Identify which cell holds the provided text, then report its (x, y) central coordinate. 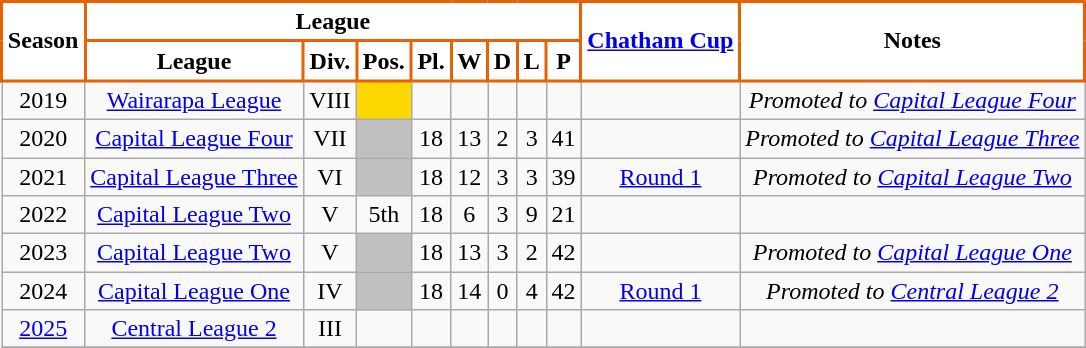
Chatham Cup (660, 42)
Season (44, 42)
5th (384, 215)
III (330, 329)
2021 (44, 177)
IV (330, 291)
2024 (44, 291)
0 (503, 291)
Capital League Three (194, 177)
39 (564, 177)
VI (330, 177)
W (470, 61)
Div. (330, 61)
2025 (44, 329)
2020 (44, 138)
Capital League One (194, 291)
VII (330, 138)
Promoted to Capital League Four (912, 100)
14 (470, 291)
2019 (44, 100)
Notes (912, 42)
2023 (44, 253)
Promoted to Capital League Two (912, 177)
Pl. (431, 61)
Pos. (384, 61)
Wairarapa League (194, 100)
21 (564, 215)
Capital League Four (194, 138)
2022 (44, 215)
Promoted to Central League 2 (912, 291)
6 (470, 215)
L (532, 61)
VIII (330, 100)
41 (564, 138)
D (503, 61)
Promoted to Capital League Three (912, 138)
Central League 2 (194, 329)
9 (532, 215)
P (564, 61)
Promoted to Capital League One (912, 253)
12 (470, 177)
4 (532, 291)
